Search for the cell housing the specified text and yield its [X, Y] center coordinate. 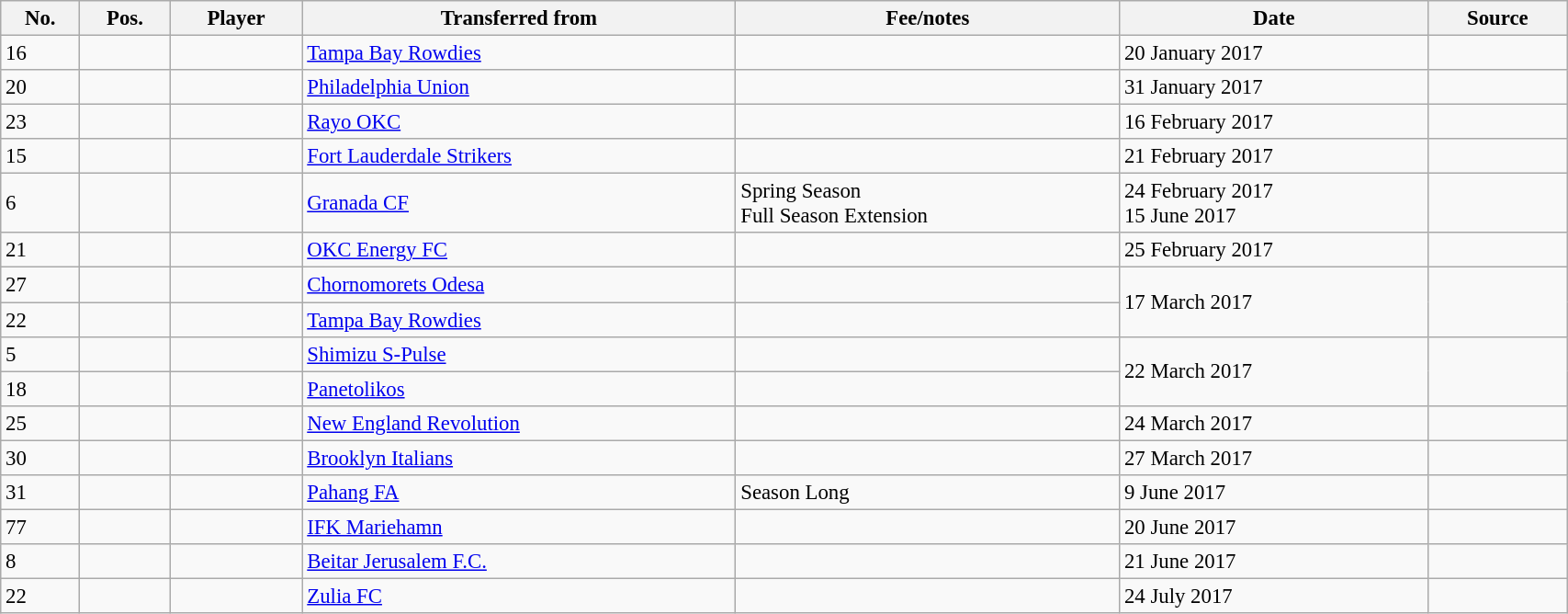
Chornomorets Odesa [519, 285]
OKC Energy FC [519, 251]
Panetolikos [519, 389]
25 [40, 423]
Player [236, 18]
21 February 2017 [1274, 156]
Granada CF [519, 204]
Beitar Jerusalem F.C. [519, 562]
8 [40, 562]
20 January 2017 [1274, 53]
21 June 2017 [1274, 562]
27 March 2017 [1274, 458]
30 [40, 458]
Date [1274, 18]
18 [40, 389]
Brooklyn Italians [519, 458]
Rayo OKC [519, 122]
20 June 2017 [1274, 527]
25 February 2017 [1274, 251]
IFK Mariehamn [519, 527]
Zulia FC [519, 596]
Shimizu S-Pulse [519, 354]
Source [1497, 18]
20 [40, 87]
21 [40, 251]
77 [40, 527]
Pos. [125, 18]
Season Long [928, 493]
Transferred from [519, 18]
22 March 2017 [1274, 371]
24 July 2017 [1274, 596]
Fee/notes [928, 18]
24 February 2017 15 June 2017 [1274, 204]
5 [40, 354]
31 January 2017 [1274, 87]
17 March 2017 [1274, 301]
31 [40, 493]
9 June 2017 [1274, 493]
Philadelphia Union [519, 87]
15 [40, 156]
6 [40, 204]
Spring Season Full Season Extension [928, 204]
Fort Lauderdale Strikers [519, 156]
27 [40, 285]
23 [40, 122]
New England Revolution [519, 423]
16 February 2017 [1274, 122]
16 [40, 53]
24 March 2017 [1274, 423]
Pahang FA [519, 493]
No. [40, 18]
